Return (X, Y) of the center of cell containing provided text 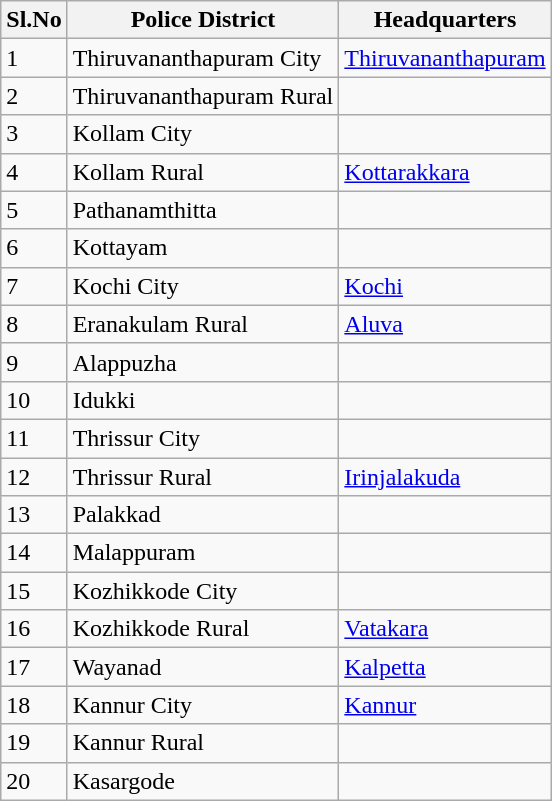
Kannur Rural (203, 743)
Alappuzha (203, 362)
12 (34, 477)
Kottayam (203, 248)
13 (34, 515)
Kozhikkode Rural (203, 629)
Thrissur Rural (203, 477)
Thiruvananthapuram Rural (203, 96)
Kalpetta (445, 667)
7 (34, 286)
Kochi City (203, 286)
Thiruvananthapuram City (203, 58)
9 (34, 362)
16 (34, 629)
20 (34, 781)
19 (34, 743)
Thrissur City (203, 438)
Thiruvananthapuram (445, 58)
Kollam City (203, 134)
Irinjalakuda (445, 477)
Kannur (445, 705)
Wayanad (203, 667)
Vatakara (445, 629)
2 (34, 96)
11 (34, 438)
Eranakulam Rural (203, 324)
17 (34, 667)
14 (34, 553)
3 (34, 134)
4 (34, 172)
6 (34, 248)
5 (34, 210)
Kollam Rural (203, 172)
Police District (203, 20)
Idukki (203, 400)
Palakkad (203, 515)
18 (34, 705)
Pathanamthitta (203, 210)
Kannur City (203, 705)
Kottarakkara (445, 172)
15 (34, 591)
Sl.No (34, 20)
8 (34, 324)
Headquarters (445, 20)
Kozhikkode City (203, 591)
Malappuram (203, 553)
Kasargode (203, 781)
10 (34, 400)
1 (34, 58)
Kochi (445, 286)
Aluva (445, 324)
